Identify which cell holds the provided text, then report its [x, y] central coordinate. 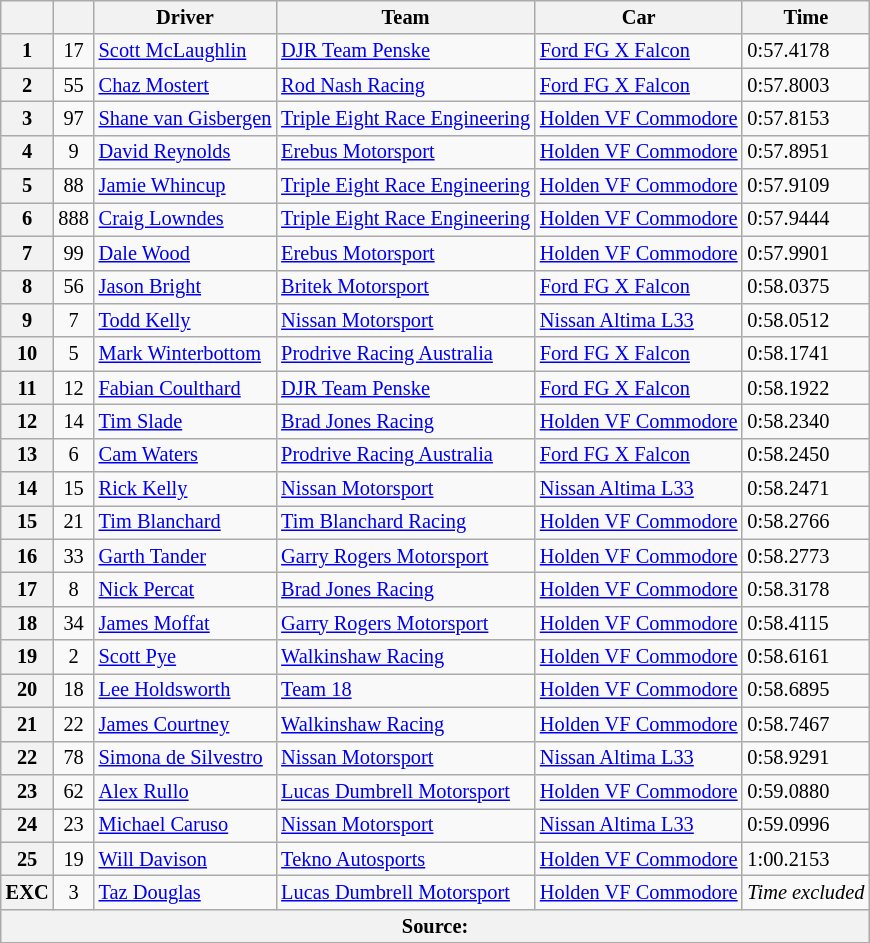
33 [73, 556]
55 [73, 85]
Team 18 [406, 690]
0:58.1741 [806, 354]
16 [28, 556]
0:59.0996 [806, 825]
Michael Caruso [186, 825]
0:58.4115 [806, 623]
0:57.8951 [806, 152]
0:58.7467 [806, 724]
Mark Winterbottom [186, 354]
Scott McLaughlin [186, 51]
Rod Nash Racing [406, 85]
25 [28, 859]
0:58.0375 [806, 287]
Lee Holdsworth [186, 690]
0:58.2471 [806, 489]
62 [73, 791]
13 [28, 455]
Taz Douglas [186, 892]
20 [28, 690]
Scott Pye [186, 657]
56 [73, 287]
4 [28, 152]
Tim Blanchard [186, 522]
Dale Wood [186, 253]
0:58.2450 [806, 455]
Cam Waters [186, 455]
Car [639, 17]
0:57.9901 [806, 253]
Rick Kelly [186, 489]
Team [406, 17]
Alex Rullo [186, 791]
James Courtney [186, 724]
Jason Bright [186, 287]
Simona de Silvestro [186, 758]
EXC [28, 892]
88 [73, 186]
Tim Slade [186, 421]
78 [73, 758]
Chaz Mostert [186, 85]
0:57.8153 [806, 118]
0:58.2773 [806, 556]
0:58.6895 [806, 690]
11 [28, 388]
0:57.9444 [806, 219]
34 [73, 623]
0:58.2766 [806, 522]
0:58.3178 [806, 589]
24 [28, 825]
Shane van Gisbergen [186, 118]
99 [73, 253]
0:57.9109 [806, 186]
1 [28, 51]
Britek Motorsport [406, 287]
David Reynolds [186, 152]
888 [73, 219]
0:58.0512 [806, 320]
10 [28, 354]
Fabian Coulthard [186, 388]
Craig Lowndes [186, 219]
James Moffat [186, 623]
0:58.9291 [806, 758]
Will Davison [186, 859]
0:57.8003 [806, 85]
Jamie Whincup [186, 186]
1:00.2153 [806, 859]
Time excluded [806, 892]
Nick Percat [186, 589]
Tim Blanchard Racing [406, 522]
Todd Kelly [186, 320]
0:58.2340 [806, 421]
Source: [436, 926]
0:59.0880 [806, 791]
Driver [186, 17]
0:58.6161 [806, 657]
97 [73, 118]
Tekno Autosports [406, 859]
Garth Tander [186, 556]
0:58.1922 [806, 388]
Time [806, 17]
0:57.4178 [806, 51]
